Identify which cell holds the provided text, then report its [X, Y] central coordinate. 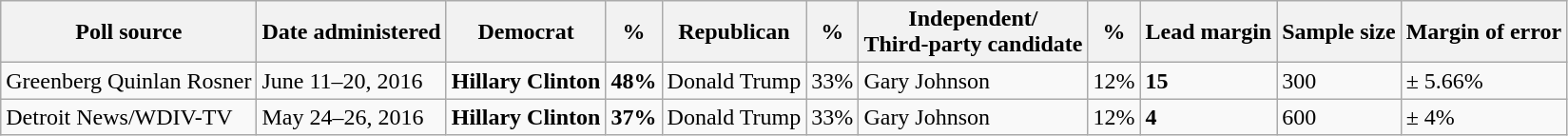
Greenberg Quinlan Rosner [129, 81]
Democrat [526, 32]
± 5.66% [1483, 81]
Independent/Third-party candidate [974, 32]
± 4% [1483, 117]
Republican [734, 32]
June 11–20, 2016 [352, 81]
37% [633, 117]
Detroit News/WDIV-TV [129, 117]
600 [1339, 117]
Date administered [352, 32]
4 [1209, 117]
May 24–26, 2016 [352, 117]
Sample size [1339, 32]
48% [633, 81]
300 [1339, 81]
Poll source [129, 32]
15 [1209, 81]
Lead margin [1209, 32]
Margin of error [1483, 32]
